Capture the cell that displays the provided text and extract its [X, Y] central coordinate. 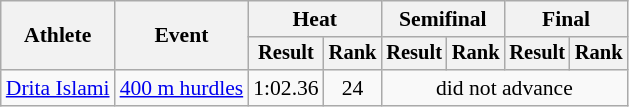
24 [353, 88]
Final [566, 19]
Semifinal [442, 19]
Heat [314, 19]
Athlete [58, 36]
Event [182, 36]
did not advance [504, 88]
1:02.36 [286, 88]
400 m hurdles [182, 88]
Drita Islami [58, 88]
